Search for the cell housing the specified text and yield its [x, y] center coordinate. 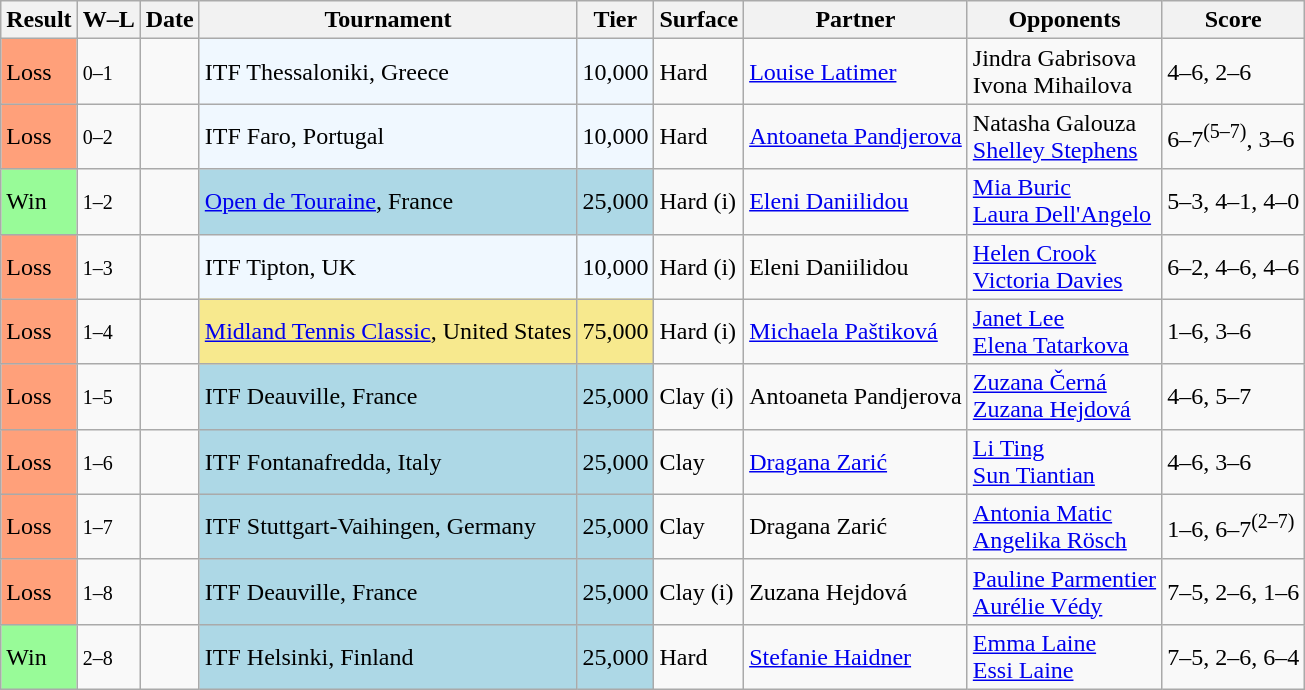
Antonia Matic Angelika Rösch [1064, 526]
Result [39, 20]
1–6, 6–7(2–7) [1234, 526]
ITF Stuttgart-Vaihingen, Germany [388, 526]
4–6, 3–6 [1234, 462]
0–2 [108, 136]
1–7 [108, 526]
Natasha Galouza Shelley Stephens [1064, 136]
Score [1234, 20]
ITF Thessaloniki, Greece [388, 72]
Li Ting Sun Tiantian [1064, 462]
Stefanie Haidner [856, 656]
Partner [856, 20]
ITF Tipton, UK [388, 266]
75,000 [616, 332]
Pauline Parmentier Aurélie Védy [1064, 592]
6–2, 4–6, 4–6 [1234, 266]
5–3, 4–1, 4–0 [1234, 202]
Janet Lee Elena Tatarkova [1064, 332]
1–6, 3–6 [1234, 332]
ITF Faro, Portugal [388, 136]
0–1 [108, 72]
Opponents [1064, 20]
1–5 [108, 396]
4–6, 2–6 [1234, 72]
Surface [699, 20]
1–8 [108, 592]
Louise Latimer [856, 72]
Emma Laine Essi Laine [1064, 656]
Midland Tennis Classic, United States [388, 332]
Date [170, 20]
Tier [616, 20]
Zuzana Černá Zuzana Hejdová [1064, 396]
Helen Crook Victoria Davies [1064, 266]
Tournament [388, 20]
W–L [108, 20]
4–6, 5–7 [1234, 396]
2–8 [108, 656]
Open de Touraine, France [388, 202]
ITF Fontanafredda, Italy [388, 462]
Zuzana Hejdová [856, 592]
Jindra Gabrisova Ivona Mihailova [1064, 72]
6–7(5–7), 3–6 [1234, 136]
7–5, 2–6, 6–4 [1234, 656]
Michaela Paštiková [856, 332]
1–2 [108, 202]
1–4 [108, 332]
Mia Buric Laura Dell'Angelo [1064, 202]
1–3 [108, 266]
7–5, 2–6, 1–6 [1234, 592]
ITF Helsinki, Finland [388, 656]
1–6 [108, 462]
